Return the [X, Y] coordinate for the center point of the cell that contains the specified text.  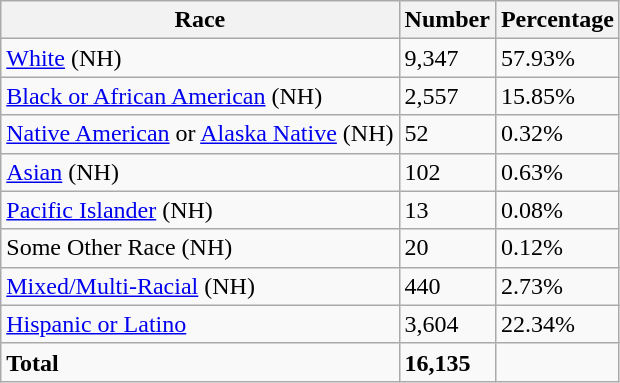
0.32% [557, 134]
Pacific Islander (NH) [200, 210]
0.63% [557, 172]
Hispanic or Latino [200, 324]
Percentage [557, 20]
Race [200, 20]
Asian (NH) [200, 172]
Mixed/Multi-Racial (NH) [200, 286]
0.12% [557, 248]
16,135 [447, 362]
Number [447, 20]
22.34% [557, 324]
440 [447, 286]
2.73% [557, 286]
3,604 [447, 324]
57.93% [557, 58]
Black or African American (NH) [200, 96]
20 [447, 248]
9,347 [447, 58]
Some Other Race (NH) [200, 248]
13 [447, 210]
52 [447, 134]
Total [200, 362]
2,557 [447, 96]
0.08% [557, 210]
15.85% [557, 96]
102 [447, 172]
Native American or Alaska Native (NH) [200, 134]
White (NH) [200, 58]
